Return (X, Y) of the center of cell containing provided text 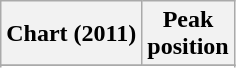
Peakposition (188, 34)
Chart (2011) (72, 34)
